Scan for the cell matching the given text and deliver its (X, Y) coordinate at center. 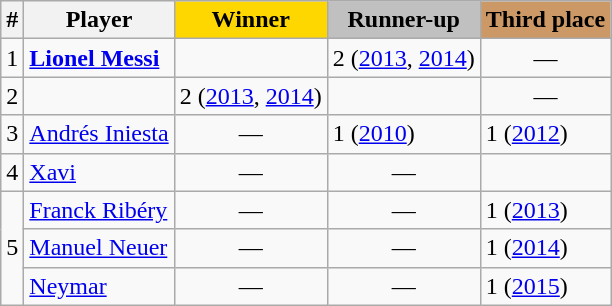
2 (12, 96)
1 (2010) (404, 134)
Player (99, 20)
Andrés Iniesta (99, 134)
Lionel Messi (99, 58)
5 (12, 248)
Neymar (99, 286)
Franck Ribéry (99, 210)
3 (12, 134)
1 (12, 58)
1 (2015) (545, 286)
1 (2013) (545, 210)
Winner (250, 20)
4 (12, 172)
Third place (545, 20)
Manuel Neuer (99, 248)
1 (2014) (545, 248)
1 (2012) (545, 134)
Runner-up (404, 20)
# (12, 20)
Xavi (99, 172)
